Return the [X, Y] coordinate for the center point of the cell that contains the specified text.  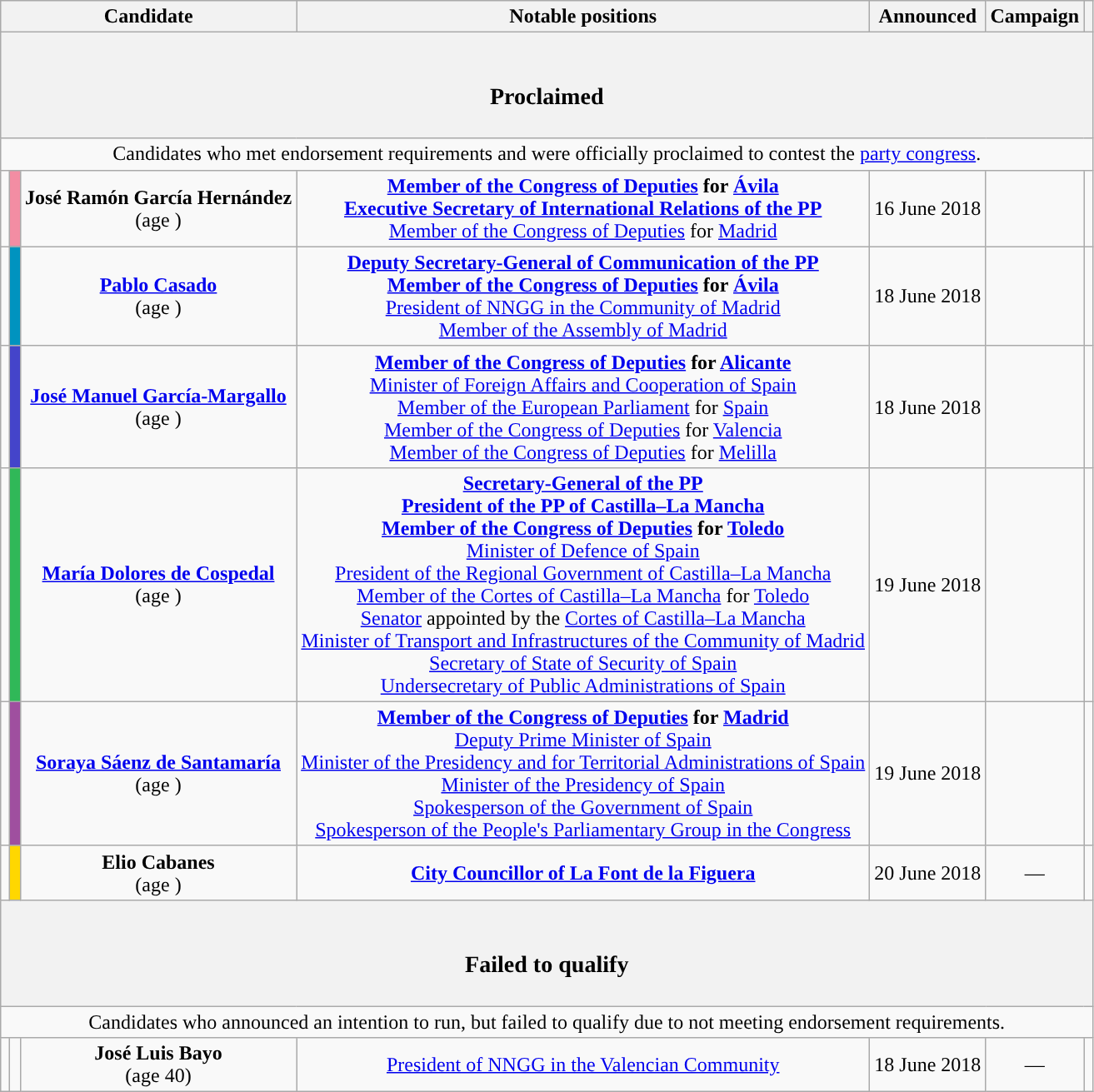
16 June 2018 [928, 208]
Announced [928, 17]
City Councillor of La Font de la Figuera [583, 873]
Member of the Congress of Deputies for Ávila Executive Secretary of International Relations of the PP Member of the Congress of Deputies for Madrid [583, 208]
Elio Cabanes(age ) [158, 873]
20 June 2018 [928, 873]
Candidate [148, 17]
María Dolores de Cospedal(age ) [158, 585]
Soraya Sáenz de Santamaría(age ) [158, 773]
Failed to qualify [547, 953]
Campaign [1035, 17]
Pablo Casado(age ) [158, 297]
José Ramón García Hernández(age ) [158, 208]
Candidates who announced an intention to run, but failed to qualify due to not meeting endorsement requirements. [547, 1022]
President of NNGG in the Valencian Community [583, 1065]
José Manuel García-Margallo(age ) [158, 406]
Notable positions [583, 17]
Proclaimed [547, 85]
Candidates who met endorsement requirements and were officially proclaimed to contest the party congress. [547, 154]
José Luis Bayo(age 40) [158, 1065]
